Locate the cell with the specified text and output its (x, y) center coordinate. 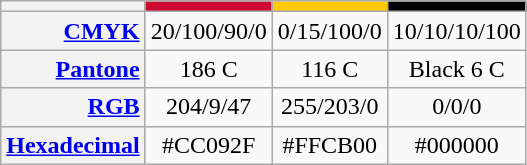
10/10/10/100 (456, 31)
116 C (330, 69)
#FFCB00 (330, 145)
Black 6 C (456, 69)
CMYK (73, 31)
RGB (73, 107)
#CC092F (208, 145)
0/0/0 (456, 107)
0/15/100/0 (330, 31)
204/9/47 (208, 107)
Hexadecimal (73, 145)
255/203/0 (330, 107)
#000000 (456, 145)
20/100/90/0 (208, 31)
Pantone (73, 69)
186 C (208, 69)
